Output the (x, y) coordinate of the center of the cell containing the given text.  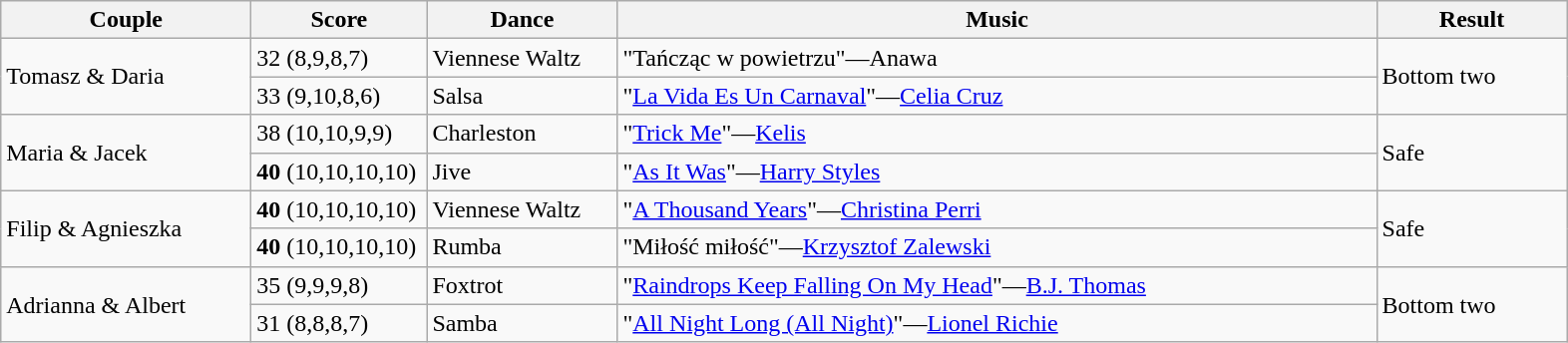
"All Night Long (All Night)"—Lionel Richie (997, 323)
Maria & Jacek (126, 153)
Rumba (523, 247)
Music (997, 20)
Result (1472, 20)
Adrianna & Albert (126, 304)
Salsa (523, 96)
"A Thousand Years"—Christina Perri (997, 209)
38 (10,10,9,9) (339, 134)
Couple (126, 20)
33 (9,10,8,6) (339, 96)
Samba (523, 323)
35 (9,9,9,8) (339, 285)
Charleston (523, 134)
Jive (523, 171)
Tomasz & Daria (126, 77)
Score (339, 20)
"Tańcząc w powietrzu"—Anawa (997, 58)
Foxtrot (523, 285)
31 (8,8,8,7) (339, 323)
Dance (523, 20)
"As It Was"—Harry Styles (997, 171)
Filip & Agnieszka (126, 228)
"Trick Me"—Kelis (997, 134)
"La Vida Es Un Carnaval"—Celia Cruz (997, 96)
"Raindrops Keep Falling On My Head"—B.J. Thomas (997, 285)
32 (8,9,8,7) (339, 58)
"Miłość miłość"—Krzysztof Zalewski (997, 247)
